Extract the [x, y] coordinate from the center of the cell holding the provided text.  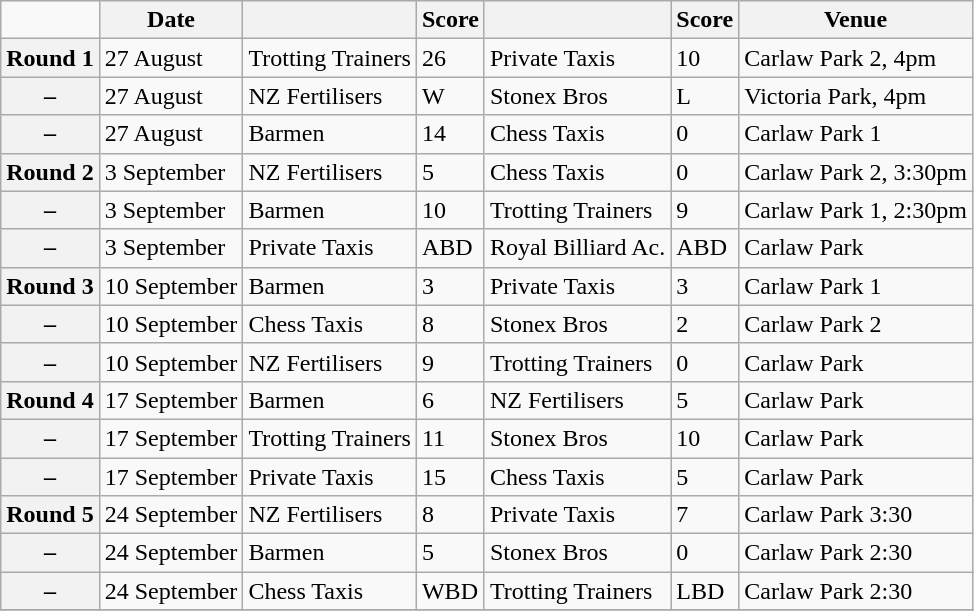
Round 4 [50, 400]
Round 1 [50, 58]
7 [705, 515]
Round 2 [50, 172]
Carlaw Park 1, 2:30pm [856, 210]
26 [450, 58]
Carlaw Park 2 [856, 324]
Royal Billiard Ac. [577, 248]
Carlaw Park 2, 3:30pm [856, 172]
WBD [450, 591]
LBD [705, 591]
Carlaw Park 3:30 [856, 515]
2 [705, 324]
Venue [856, 20]
Victoria Park, 4pm [856, 96]
11 [450, 438]
Round 5 [50, 515]
Round 3 [50, 286]
W [450, 96]
6 [450, 400]
Date [171, 20]
L [705, 96]
Carlaw Park 2, 4pm [856, 58]
15 [450, 477]
14 [450, 134]
